Capture the cell that displays the provided text and extract its (x, y) central coordinate. 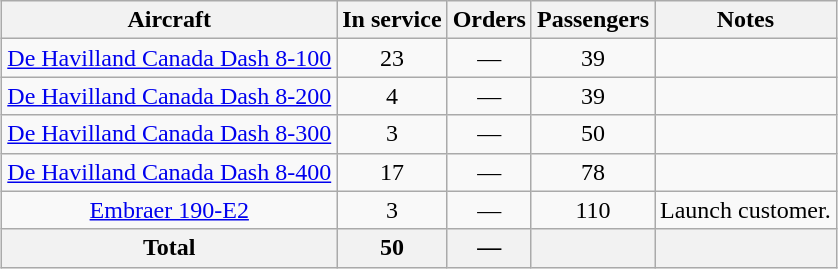
Launch customer. (746, 210)
Orders (489, 20)
110 (592, 210)
4 (392, 96)
78 (592, 172)
Passengers (592, 20)
23 (392, 58)
Aircraft (170, 20)
De Havilland Canada Dash 8-300 (170, 134)
In service (392, 20)
De Havilland Canada Dash 8-200 (170, 96)
17 (392, 172)
De Havilland Canada Dash 8-400 (170, 172)
Notes (746, 20)
Embraer 190-E2 (170, 210)
Total (170, 248)
De Havilland Canada Dash 8-100 (170, 58)
